Provide the [x, y] coordinate of the cell's center where the given text is located.  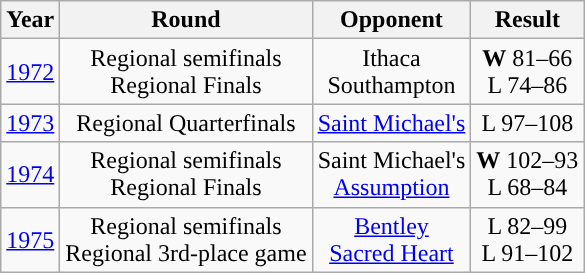
W 81–66L 74–86 [528, 72]
1973 [30, 123]
1972 [30, 72]
Round [186, 20]
1975 [30, 240]
L 97–108 [528, 123]
1974 [30, 174]
BentleySacred Heart [392, 240]
Saint Michael'sAssumption [392, 174]
L 82–99L 91–102 [528, 240]
Opponent [392, 20]
Regional Quarterfinals [186, 123]
IthacaSouthampton [392, 72]
Year [30, 20]
W 102–93L 68–84 [528, 174]
Saint Michael's [392, 123]
Regional semifinalsRegional 3rd-place game [186, 240]
Result [528, 20]
